Find where the given text appears and provide that cell's center as [X, Y] coordinate. 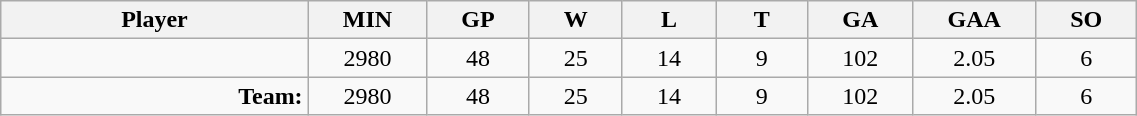
SO [1086, 20]
T [762, 20]
GP [478, 20]
MIN [368, 20]
L [668, 20]
Player [154, 20]
GA [860, 20]
GAA [974, 20]
Team: [154, 96]
W [576, 20]
